Determine the (X, Y) coordinate at the center of the cell enclosing the given text.  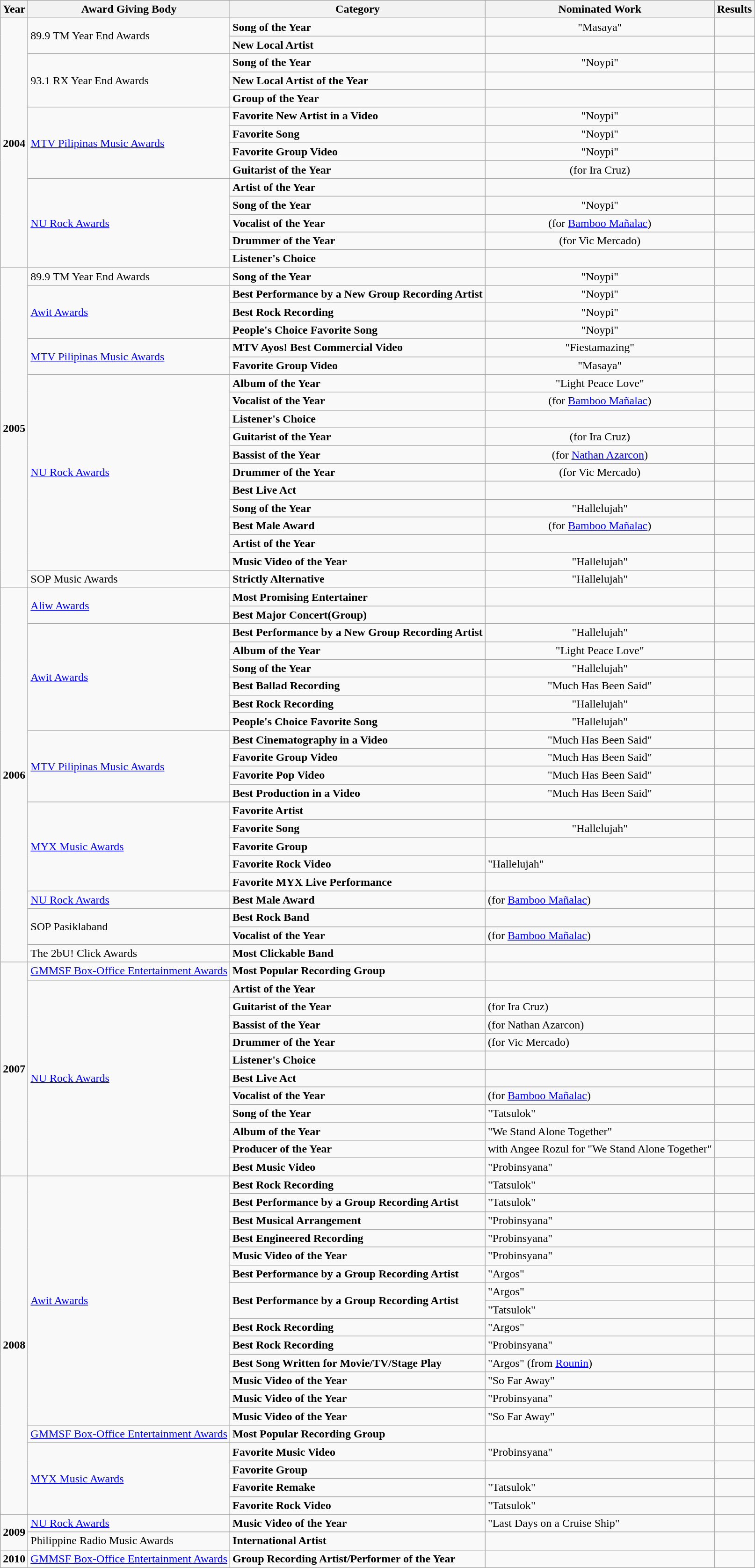
Favorite Artist (358, 811)
Best Musical Arrangement (358, 1220)
International Artist (358, 1541)
Best Engineered Recording (358, 1238)
Best Ballad Recording (358, 686)
"Argos" (from Rounin) (600, 1363)
Results (734, 9)
Best Music Video (358, 1167)
Year (14, 9)
2010 (14, 1559)
Favorite Pop Video (358, 775)
Favorite New Artist in a Video (358, 116)
SOP Music Awards (129, 579)
2004 (14, 143)
New Local Artist (358, 45)
2008 (14, 1345)
Best Production in a Video (358, 793)
2009 (14, 1532)
Aliw Awards (129, 606)
Most Promising Entertainer (358, 597)
New Local Artist of the Year (358, 80)
2006 (14, 775)
"Fiestamazing" (600, 348)
"Last Days on a Cruise Ship" (600, 1523)
2005 (14, 428)
"We Stand Alone Together" (600, 1131)
Most Clickable Band (358, 953)
Favorite MYX Live Performance (358, 882)
Favorite Remake (358, 1488)
MTV Ayos! Best Commercial Video (358, 348)
Best Major Concert(Group) (358, 615)
93.1 RX Year End Awards (129, 80)
The 2bU! Click Awards (129, 953)
Best Rock Band (358, 918)
Strictly Alternative (358, 579)
Award Giving Body (129, 9)
Best Song Written for Movie/TV/Stage Play (358, 1363)
Group Recording Artist/Performer of the Year (358, 1559)
Philippine Radio Music Awards (129, 1541)
Producer of the Year (358, 1149)
Favorite Music Video (358, 1452)
Category (358, 9)
Nominated Work (600, 9)
Best Cinematography in a Video (358, 739)
with Angee Rozul for "We Stand Alone Together" (600, 1149)
2007 (14, 1069)
SOP Pasiklaband (129, 926)
Group of the Year (358, 98)
